Return the [x, y] coordinate for the center point of the cell that contains the specified text.  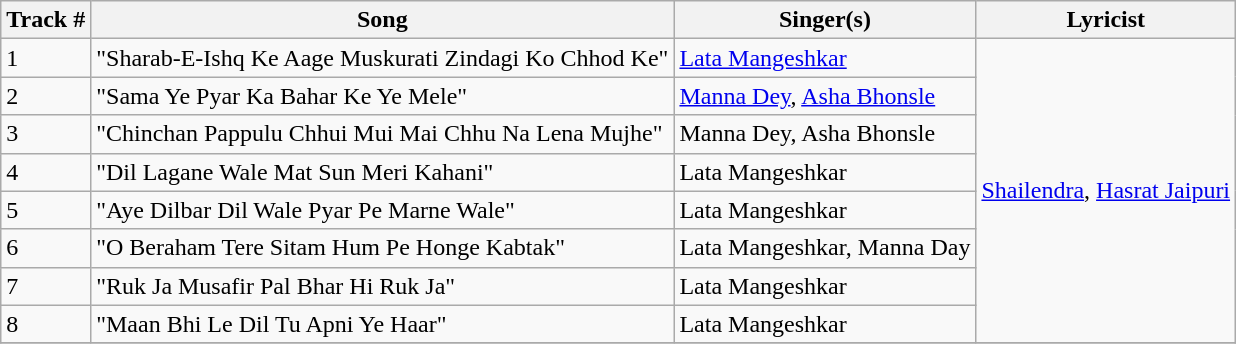
"O Beraham Tere Sitam Hum Pe Honge Kabtak" [382, 248]
Singer(s) [825, 20]
Track # [46, 20]
"Ruk Ja Musafir Pal Bhar Hi Ruk Ja" [382, 286]
Lyricist [1106, 20]
"Maan Bhi Le Dil Tu Apni Ye Haar" [382, 324]
4 [46, 172]
8 [46, 324]
Lata Mangeshkar, Manna Day [825, 248]
"Sama Ye Pyar Ka Bahar Ke Ye Mele" [382, 96]
"Chinchan Pappulu Chhui Mui Mai Chhu Na Lena Mujhe" [382, 134]
"Dil Lagane Wale Mat Sun Meri Kahani" [382, 172]
3 [46, 134]
Shailendra, Hasrat Jaipuri [1106, 191]
7 [46, 286]
"Sharab-E-Ishq Ke Aage Muskurati Zindagi Ko Chhod Ke" [382, 58]
6 [46, 248]
Song [382, 20]
"Aye Dilbar Dil Wale Pyar Pe Marne Wale" [382, 210]
1 [46, 58]
5 [46, 210]
2 [46, 96]
